Scan for the cell matching the given text and deliver its (x, y) coordinate at center. 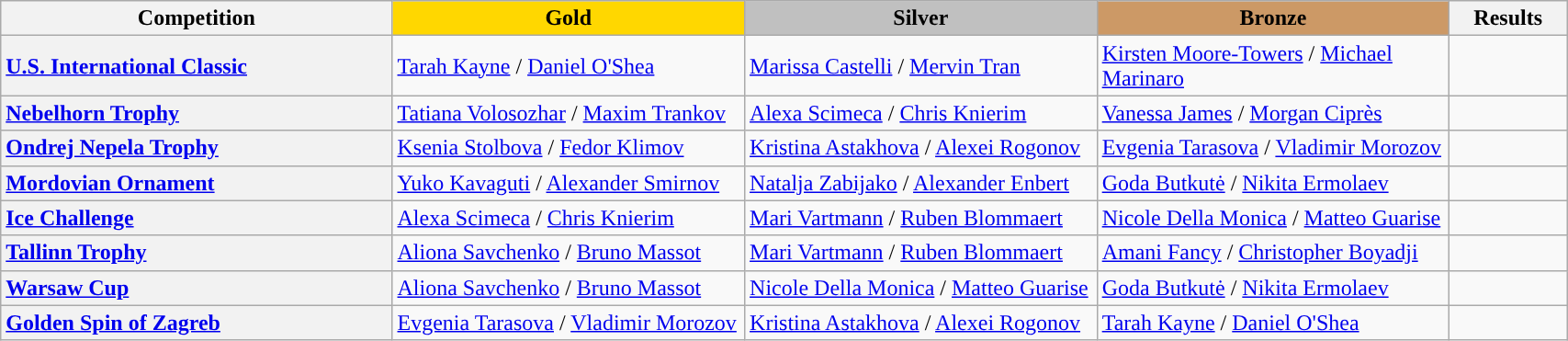
Gold (569, 18)
Golden Spin of Zagreb (197, 323)
Nebelhorn Trophy (197, 113)
Vanessa James / Morgan Ciprès (1273, 113)
Results (1508, 18)
Mordovian Ornament (197, 183)
Tallinn Trophy (197, 253)
Ksenia Stolbova / Fedor Klimov (569, 148)
U.S. International Classic (197, 66)
Silver (921, 18)
Marissa Castelli / Mervin Tran (921, 66)
Tatiana Volosozhar / Maxim Trankov (569, 113)
Competition (197, 18)
Natalja Zabijako / Alexander Enbert (921, 183)
Ondrej Nepela Trophy (197, 148)
Ice Challenge (197, 218)
Amani Fancy / Christopher Boyadji (1273, 253)
Yuko Kavaguti / Alexander Smirnov (569, 183)
Kirsten Moore-Towers / Michael Marinaro (1273, 66)
Bronze (1273, 18)
Warsaw Cup (197, 288)
